Scan for the cell matching the given text and deliver its [x, y] coordinate at center. 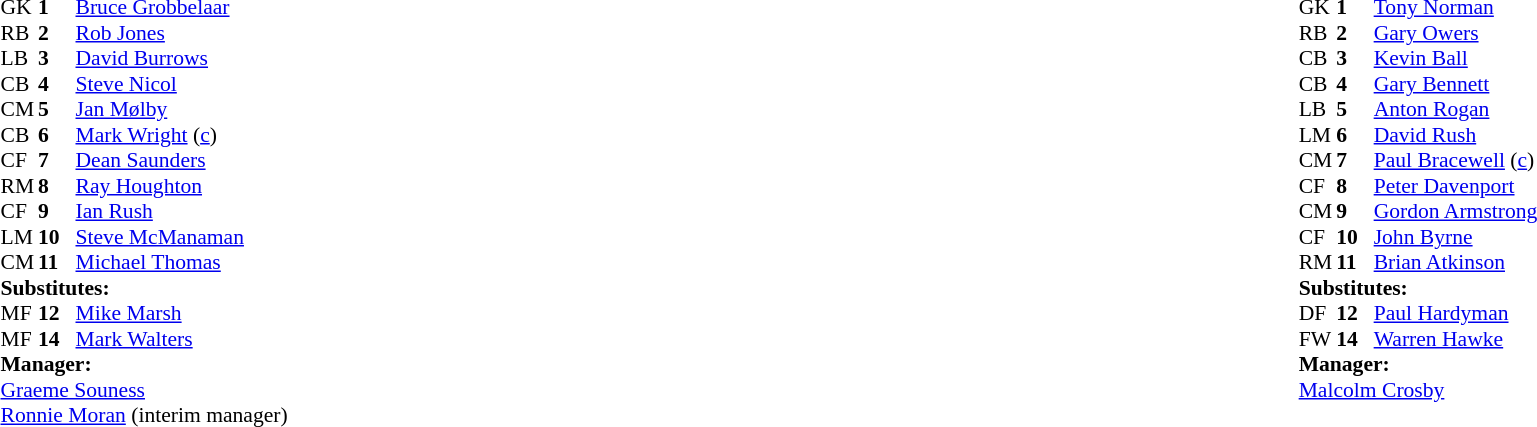
Rob Jones [182, 33]
Dean Saunders [182, 161]
David Burrows [182, 59]
Jan Mølby [182, 109]
DF [1318, 313]
Mike Marsh [182, 313]
Mark Walters [182, 339]
Substitutes: [144, 288]
Mark Wright (c) [182, 135]
Steve Nicol [182, 84]
Michael Thomas [182, 263]
Ray Houghton [182, 186]
Manager: [144, 365]
FW [1318, 339]
Steve McManaman [182, 237]
Ian Rush [182, 211]
